Return (X, Y) of the center of cell containing provided text 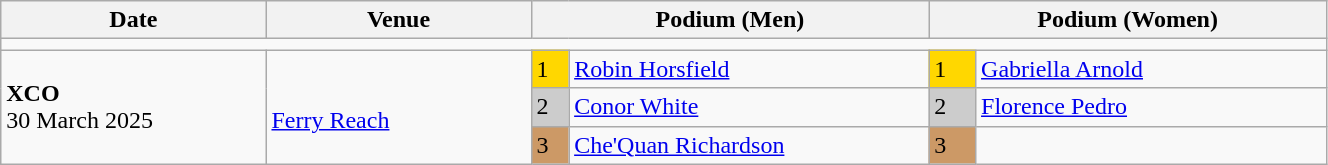
Podium (Men) (730, 20)
Robin Horsfield (749, 69)
Venue (398, 20)
XCO 30 March 2025 (134, 107)
Podium (Women) (1128, 20)
Conor White (749, 107)
Che'Quan Richardson (749, 145)
Florence Pedro (1152, 107)
Date (134, 20)
Ferry Reach (398, 107)
Gabriella Arnold (1152, 69)
